Scan for the cell matching the given text and deliver its [X, Y] coordinate at center. 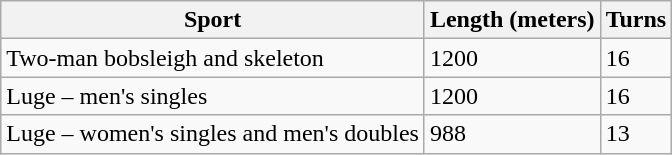
Luge – women's singles and men's doubles [213, 134]
Luge – men's singles [213, 96]
Sport [213, 20]
13 [636, 134]
988 [512, 134]
Length (meters) [512, 20]
Turns [636, 20]
Two-man bobsleigh and skeleton [213, 58]
